From the cell containing the given text, extract its center point as (x, y) coordinate. 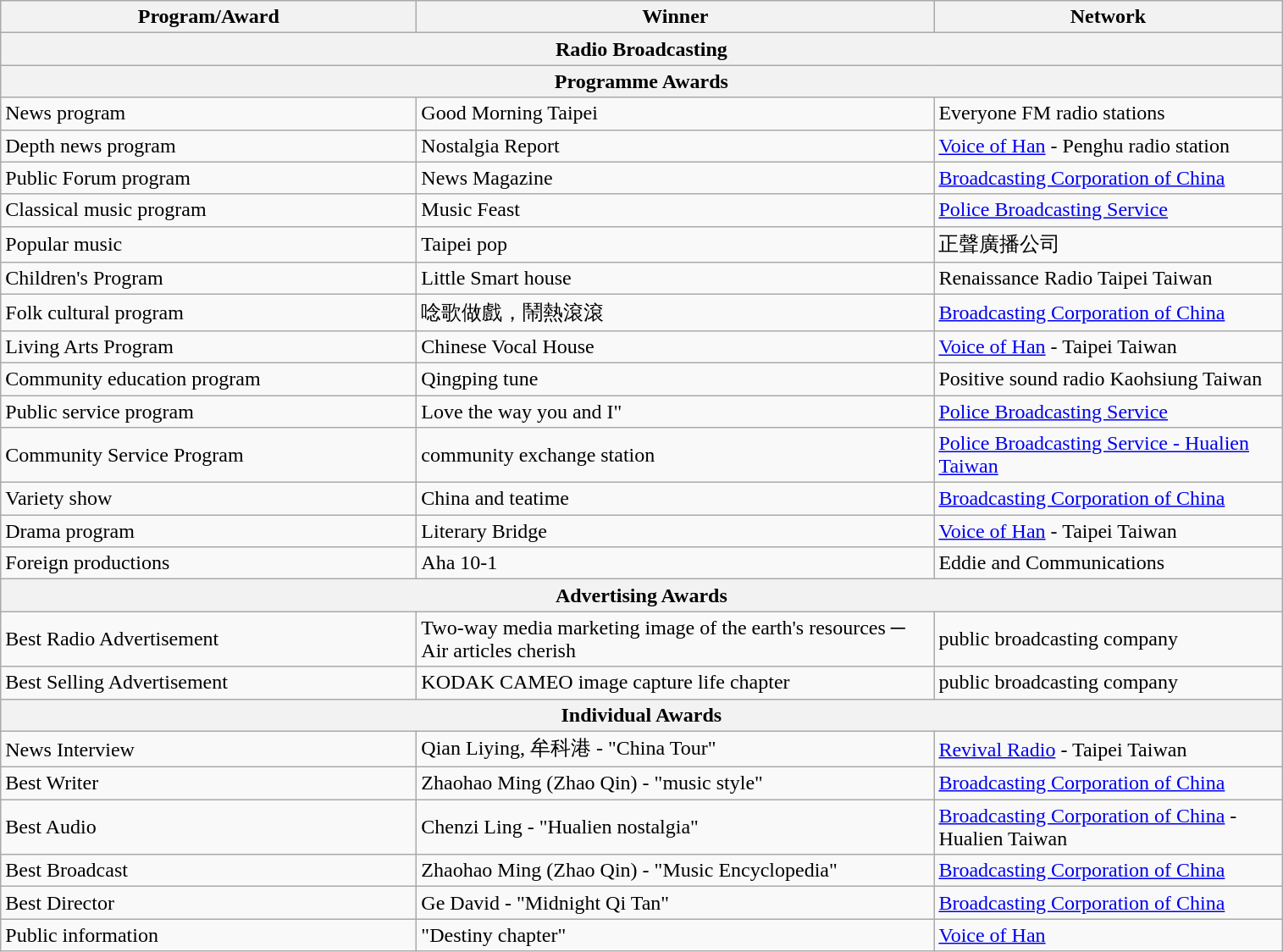
Children's Program (208, 279)
Programme Awards (642, 81)
KODAK CAMEO image capture life chapter (676, 683)
Positive sound radio Kaohsiung Taiwan (1108, 379)
Taipei pop (676, 244)
Qingping tune (676, 379)
Aha 10-1 (676, 563)
Variety show (208, 499)
Two-way media marketing image of the earth's resources ─ Air articles cherish (676, 639)
Individual Awards (642, 715)
Community education program (208, 379)
Public Forum program (208, 178)
Qian Liying, 牟科港 - "China Tour" (676, 749)
News Interview (208, 749)
Voice of Han - Penghu radio station (1108, 146)
Little Smart house (676, 279)
Best Radio Advertisement (208, 639)
News Magazine (676, 178)
Love the way you and I" (676, 411)
Living Arts Program (208, 346)
Advertising Awards (642, 595)
"Destiny chapter" (676, 935)
Foreign productions (208, 563)
Network (1108, 17)
Music Feast (676, 210)
Revival Radio - Taipei Taiwan (1108, 749)
Voice of Han (1108, 935)
Best Director (208, 903)
Broadcasting Corporation of China - Hualien Taiwan (1108, 827)
Winner (676, 17)
Chenzi Ling - "Hualien nostalgia" (676, 827)
Folk cultural program (208, 313)
Best Selling Advertisement (208, 683)
Good Morning Taipei (676, 113)
Program/Award (208, 17)
Depth news program (208, 146)
Popular music (208, 244)
唸歌做戲，鬧熱滾滾 (676, 313)
China and teatime (676, 499)
Public service program (208, 411)
Eddie and Communications (1108, 563)
community exchange station (676, 456)
Zhaohao Ming (Zhao Qin) - "Music Encyclopedia" (676, 871)
Public information (208, 935)
Drama program (208, 531)
正聲廣播公司 (1108, 244)
Radio Broadcasting (642, 49)
Best Writer (208, 783)
Chinese Vocal House (676, 346)
Classical music program (208, 210)
Renaissance Radio Taipei Taiwan (1108, 279)
Literary Bridge (676, 531)
Ge David - "Midnight Qi Tan" (676, 903)
Best Broadcast (208, 871)
Best Audio (208, 827)
News program (208, 113)
Police Broadcasting Service - Hualien Taiwan (1108, 456)
Nostalgia Report (676, 146)
Everyone FM radio stations (1108, 113)
Zhaohao Ming (Zhao Qin) - "music style" (676, 783)
Community Service Program (208, 456)
